Pinpoint the cell where the given text exists, returning its (x, y) midpoint coordinate. 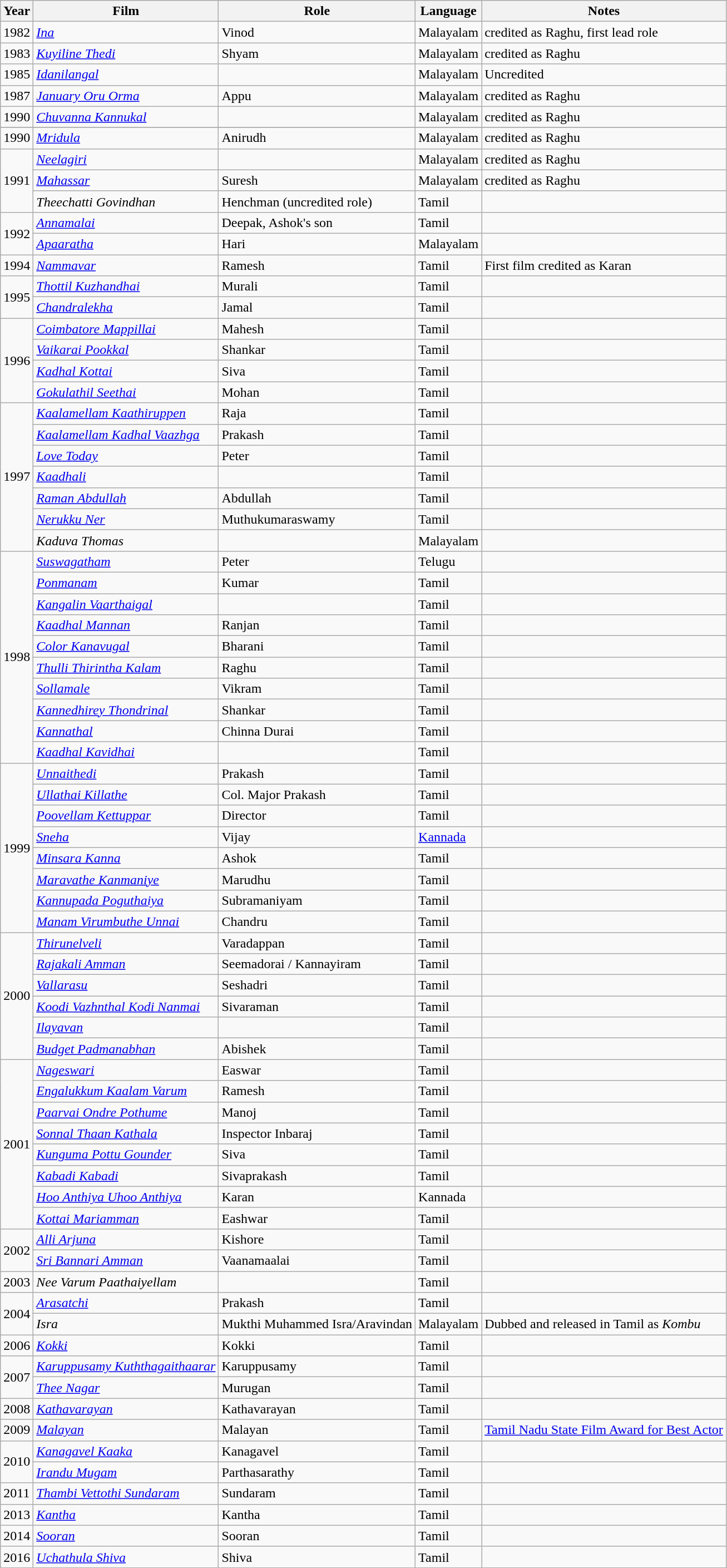
2016 (17, 1557)
Mahassar (126, 180)
1982 (17, 32)
Minsara Kanna (126, 858)
Idanilangal (126, 75)
1994 (17, 265)
1995 (17, 297)
Varadappan (317, 943)
Col. Major Prakash (317, 795)
Suswagatham (126, 561)
Muthukumaraswamy (317, 519)
Dubbed and released in Tamil as Kombu (604, 1324)
Chandralekha (126, 308)
Year (17, 11)
2013 (17, 1515)
Chuvanna Kannukal (126, 117)
Isra (126, 1324)
Engalukkum Kaalam Varum (126, 1091)
Uchathula Shiva (126, 1557)
Subramaniyam (317, 900)
Thottil Kuzhandhai (126, 287)
Kannupada Poguthaiya (126, 900)
Raghu (317, 668)
Thulli Thirintha Kalam (126, 668)
Love Today (126, 456)
Ina (126, 32)
Role (317, 11)
Manam Virumbuthe Unnai (126, 921)
Apaaratha (126, 244)
Unnaithedi (126, 773)
Annamalai (126, 223)
1992 (17, 233)
Gokulathil Seethai (126, 392)
Ilayavan (126, 1028)
Manoj (317, 1112)
Notes (604, 11)
1999 (17, 847)
First film credited as Karan (604, 265)
Telugu (448, 561)
Sivaraman (317, 1007)
Hari (317, 244)
Director (317, 816)
Bharani (317, 647)
Chandru (317, 921)
1998 (17, 657)
Thirunelveli (126, 943)
Language (448, 11)
Kabadi Kabadi (126, 1176)
Kaalamellam Kaathiruppen (126, 413)
Kadhal Kottai (126, 371)
Maravathe Kanmaniye (126, 879)
Mahesh (317, 329)
Nerukku Ner (126, 519)
January Oru Orma (126, 96)
Easwar (317, 1070)
Kannedhirey Thondrinal (126, 710)
Arasatchi (126, 1303)
2008 (17, 1409)
1997 (17, 477)
Sneha (126, 837)
Chinna Durai (317, 731)
Mridula (126, 138)
Vinod (317, 32)
Shyam (317, 53)
Hoo Anthiya Uhoo Anthiya (126, 1197)
Karan (317, 1197)
Thambi Vettothi Sundaram (126, 1493)
Jamal (317, 308)
Sivaprakash (317, 1176)
Ponmanam (126, 583)
Nee Varum Paathaiyellam (126, 1281)
Appu (317, 96)
2004 (17, 1314)
Budget Padmanabhan (126, 1049)
2014 (17, 1536)
Deepak, Ashok's son (317, 223)
Kishore (317, 1239)
Parthasarathy (317, 1472)
Inspector Inbaraj (317, 1133)
Shiva (317, 1557)
Sundaram (317, 1493)
Coimbatore Mappillai (126, 329)
Ashok (317, 858)
1987 (17, 96)
Anirudh (317, 138)
Kaduva Thomas (126, 540)
Ranjan (317, 625)
Vikram (317, 689)
Kaadhal Mannan (126, 625)
Mohan (317, 392)
2000 (17, 996)
Henchman (uncredited role) (317, 201)
Poovellam Kettuppar (126, 816)
Kaalamellam Kadhal Vaazhga (126, 435)
Ullathai Killathe (126, 795)
Karuppusamy Kuththagaithaarar (126, 1367)
Sri Bannari Amman (126, 1260)
1983 (17, 53)
2011 (17, 1493)
Kanagavel Kaaka (126, 1451)
1996 (17, 361)
Sollamale (126, 689)
Vijay (317, 837)
Vaanamaalai (317, 1260)
Abishek (317, 1049)
Raja (317, 413)
Kottai Mariamman (126, 1218)
Karuppusamy (317, 1367)
Mukthi Muhammed Isra/Aravindan (317, 1324)
Neelagiri (126, 159)
Paarvai Ondre Pothume (126, 1112)
Kanagavel (317, 1451)
Vaikarai Pookkal (126, 350)
Kangalin Vaarthaigal (126, 604)
Sonnal Thaan Kathala (126, 1133)
2001 (17, 1144)
Tamil Nadu State Film Award for Best Actor (604, 1430)
Rajakali Amman (126, 964)
Kaadhali (126, 477)
Kuyiline Thedi (126, 53)
Seshadri (317, 985)
2010 (17, 1462)
2002 (17, 1250)
1991 (17, 180)
Kannathal (126, 731)
Suresh (317, 180)
Murugan (317, 1388)
Murali (317, 287)
Nammavar (126, 265)
1985 (17, 75)
Kunguma Pottu Gounder (126, 1155)
Raman Abdullah (126, 498)
Theechatti Govindhan (126, 201)
Thee Nagar (126, 1388)
Irandu Mugam (126, 1472)
Koodi Vazhnthal Kodi Nanmai (126, 1007)
2003 (17, 1281)
Marudhu (317, 879)
Alli Arjuna (126, 1239)
2006 (17, 1345)
2009 (17, 1430)
Nageswari (126, 1070)
Abdullah (317, 498)
Color Kanavugal (126, 647)
Eashwar (317, 1218)
Seemadorai / Kannayiram (317, 964)
credited as Raghu, first lead role (604, 32)
Kaadhal Kavidhai (126, 752)
Uncredited (604, 75)
Vallarasu (126, 985)
Film (126, 11)
2007 (17, 1377)
Kumar (317, 583)
